Pinpoint the cell where the given text exists, returning its (x, y) midpoint coordinate. 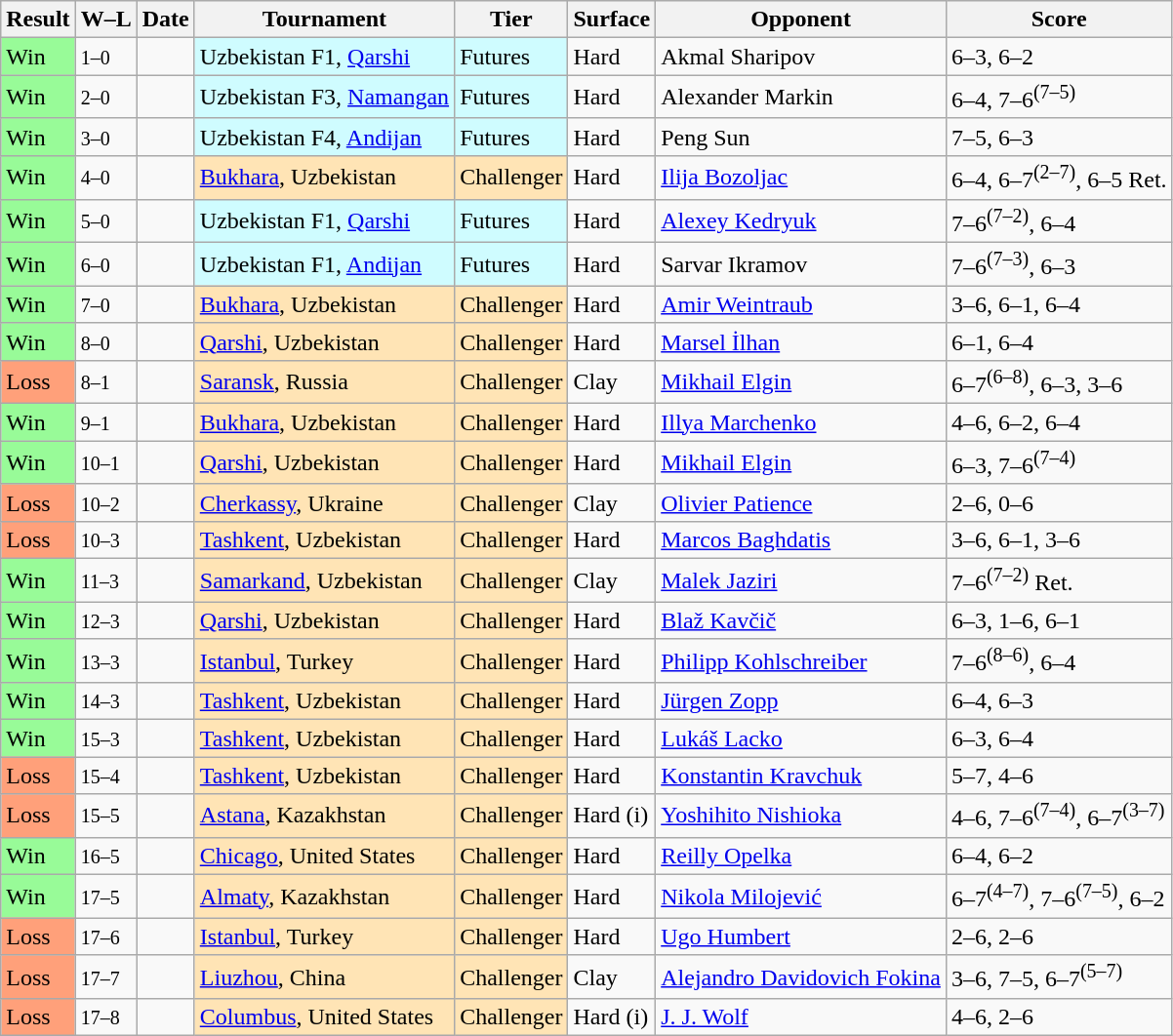
3–0 (105, 137)
Chicago, United States (324, 856)
3–6, 7–5, 6–7(5–7) (1059, 977)
Peng Sun (801, 137)
6–3, 1–6, 6–1 (1059, 620)
12–3 (105, 620)
17–8 (105, 1017)
10–1 (105, 462)
Columbus, United States (324, 1017)
4–0 (105, 178)
Tier (511, 20)
Olivier Patience (801, 502)
6–7(6–8), 6–3, 3–6 (1059, 382)
Jürgen Zopp (801, 701)
7–0 (105, 304)
6–4, 7–6(7–5) (1059, 98)
7–6(7–2), 6–4 (1059, 220)
2–6, 2–6 (1059, 936)
5–0 (105, 220)
J. J. Wolf (801, 1017)
Philipp Kohlschreiber (801, 661)
Nikola Milojević (801, 897)
15–3 (105, 738)
7–6(8–6), 6–4 (1059, 661)
17–7 (105, 977)
2–0 (105, 98)
W–L (105, 20)
1–0 (105, 57)
14–3 (105, 701)
Saransk, Russia (324, 382)
2–6, 0–6 (1059, 502)
Uzbekistan F4, Andijan (324, 137)
4–6, 2–6 (1059, 1017)
Blaž Kavčič (801, 620)
Result (38, 20)
Cherkassy, Ukraine (324, 502)
Uzbekistan F3, Namangan (324, 98)
8–0 (105, 341)
Alexey Kedryuk (801, 220)
Tournament (324, 20)
Amir Weintraub (801, 304)
3–6, 6–1, 3–6 (1059, 540)
6–4, 6–3 (1059, 701)
Sarvar Ikramov (801, 265)
Akmal Sharipov (801, 57)
13–3 (105, 661)
Ilija Bozoljac (801, 178)
9–1 (105, 422)
Lukáš Lacko (801, 738)
16–5 (105, 856)
15–5 (105, 816)
Malek Jaziri (801, 581)
Marcos Baghdatis (801, 540)
Illya Marchenko (801, 422)
8–1 (105, 382)
Date (166, 20)
5–7, 4–6 (1059, 776)
Opponent (801, 20)
3–6, 6–1, 6–4 (1059, 304)
Uzbekistan F1, Andijan (324, 265)
7–6(7–2) Ret. (1059, 581)
Almaty, Kazakhstan (324, 897)
Alejandro Davidovich Fokina (801, 977)
4–6, 6–2, 6–4 (1059, 422)
6–0 (105, 265)
10–2 (105, 502)
Reilly Opelka (801, 856)
Ugo Humbert (801, 936)
6–1, 6–4 (1059, 341)
Alexander Markin (801, 98)
17–6 (105, 936)
Konstantin Kravchuk (801, 776)
Liuzhou, China (324, 977)
6–3, 6–2 (1059, 57)
7–5, 6–3 (1059, 137)
11–3 (105, 581)
6–4, 6–2 (1059, 856)
Score (1059, 20)
Marsel İlhan (801, 341)
4–6, 7–6(7–4), 6–7(3–7) (1059, 816)
15–4 (105, 776)
Surface (612, 20)
7–6(7–3), 6–3 (1059, 265)
Yoshihito Nishioka (801, 816)
6–3, 6–4 (1059, 738)
17–5 (105, 897)
10–3 (105, 540)
6–7(4–7), 7–6(7–5), 6–2 (1059, 897)
Samarkand, Uzbekistan (324, 581)
6–3, 7–6(7–4) (1059, 462)
6–4, 6–7(2–7), 6–5 Ret. (1059, 178)
Astana, Kazakhstan (324, 816)
